Return (X, Y) of the center of cell containing provided text 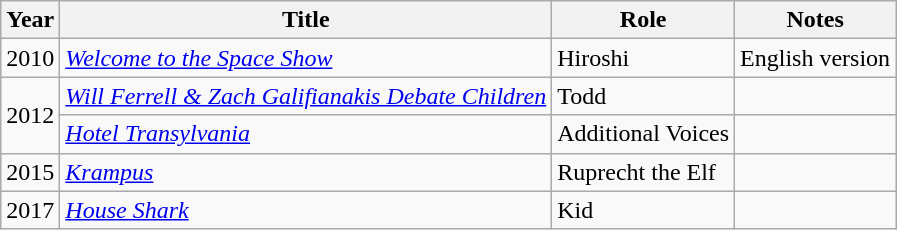
2017 (30, 210)
Title (306, 20)
2010 (30, 58)
Welcome to the Space Show (306, 58)
Ruprecht the Elf (644, 172)
Notes (816, 20)
Hiroshi (644, 58)
Todd (644, 96)
Hotel Transylvania (306, 134)
2015 (30, 172)
House Shark (306, 210)
Kid (644, 210)
Krampus (306, 172)
Will Ferrell & Zach Galifianakis Debate Children (306, 96)
English version (816, 58)
Year (30, 20)
2012 (30, 115)
Role (644, 20)
Additional Voices (644, 134)
